Determine the [X, Y] coordinate at the center of the cell enclosing the given text.  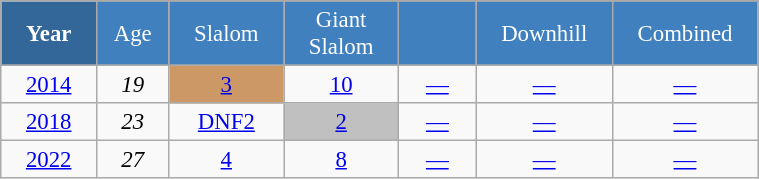
DNF2 [226, 122]
Slalom [226, 34]
Combined [684, 34]
27 [133, 160]
Year [49, 34]
23 [133, 122]
Age [133, 34]
GiantSlalom [342, 34]
19 [133, 85]
2018 [49, 122]
4 [226, 160]
2014 [49, 85]
2022 [49, 160]
2 [342, 122]
8 [342, 160]
10 [342, 85]
3 [226, 85]
Downhill [544, 34]
